Locate the cell with the specified text and output its [X, Y] center coordinate. 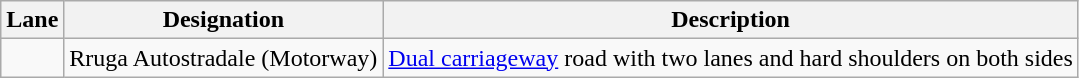
Dual carriageway road with two lanes and hard shoulders on both sides [731, 58]
Designation [224, 20]
Lane [32, 20]
Description [731, 20]
Rruga Autostradale (Motorway) [224, 58]
